Output the [x, y] coordinate of the center of the cell containing the given text.  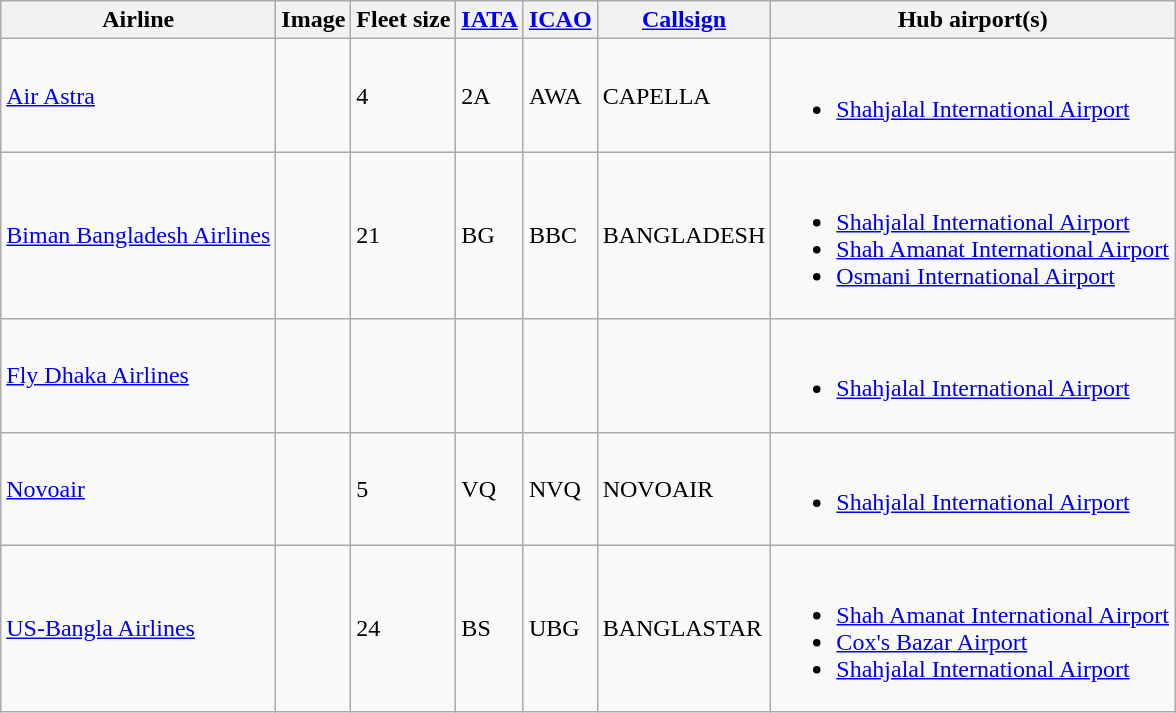
VQ [490, 488]
Callsign [684, 20]
Image [314, 20]
Hub airport(s) [973, 20]
BANGLASTAR [684, 628]
BBC [560, 236]
CAPELLA [684, 96]
NOVOAIR [684, 488]
5 [404, 488]
UBG [560, 628]
4 [404, 96]
2A [490, 96]
21 [404, 236]
BS [490, 628]
BG [490, 236]
Airline [138, 20]
Novoair [138, 488]
NVQ [560, 488]
Shahjalal International AirportShah Amanat International AirportOsmani International Airport [973, 236]
BANGLADESH [684, 236]
Shah Amanat International AirportCox's Bazar AirportShahjalal International Airport [973, 628]
US-Bangla Airlines [138, 628]
Fly Dhaka Airlines [138, 376]
Biman Bangladesh Airlines [138, 236]
Air Astra [138, 96]
IATA [490, 20]
AWA [560, 96]
Fleet size [404, 20]
24 [404, 628]
ICAO [560, 20]
